Return the (x, y) coordinate for the center point of the cell that contains the specified text.  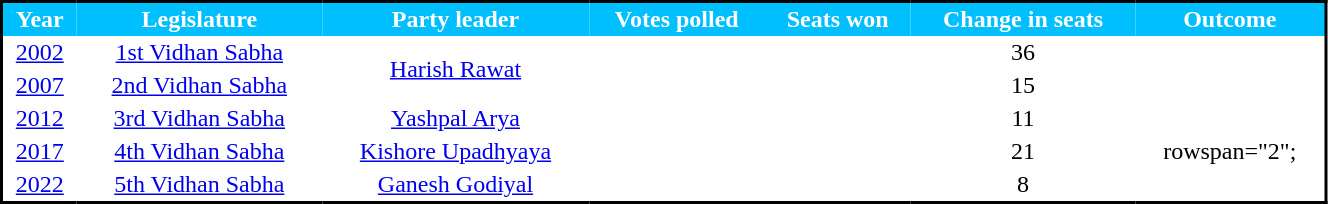
2nd Vidhan Sabha (200, 86)
5th Vidhan Sabha (200, 185)
2017 (40, 152)
Year (40, 19)
4th Vidhan Sabha (200, 152)
Legislature (200, 19)
Ganesh Godiyal (456, 185)
Votes polled (677, 19)
8 (1024, 185)
Change in seats (1024, 19)
Kishore Upadhyaya (456, 152)
21 (1024, 152)
36 (1024, 52)
11 (1024, 118)
2007 (40, 86)
2022 (40, 185)
Yashpal Arya (456, 118)
15 (1024, 86)
rowspan="2"; (1230, 152)
Seats won (838, 19)
Harish Rawat (456, 69)
Party leader (456, 19)
2002 (40, 52)
Outcome (1230, 19)
2012 (40, 118)
3rd Vidhan Sabha (200, 118)
1st Vidhan Sabha (200, 52)
